Return [X, Y] of the center of cell containing provided text 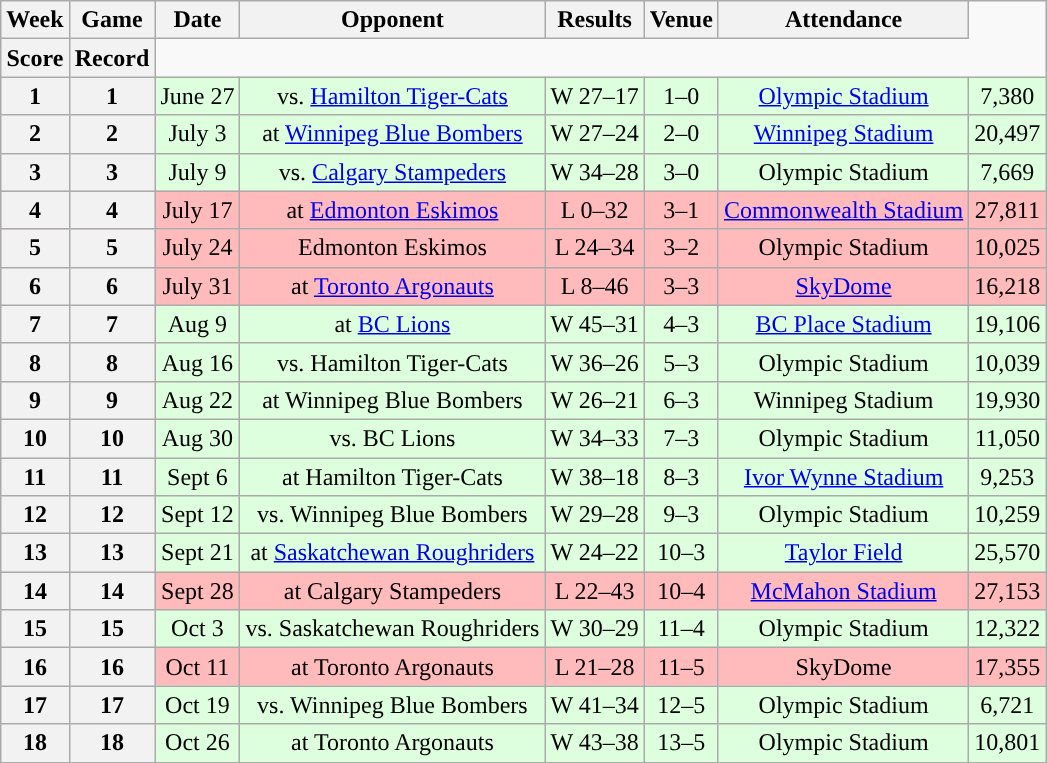
W 34–28 [594, 172]
11,050 [1008, 438]
at Edmonton Eskimos [392, 210]
3–2 [681, 248]
7,380 [1008, 96]
L 0–32 [594, 210]
Aug 9 [198, 324]
Aug 16 [198, 362]
Ivor Wynne Stadium [843, 477]
8–3 [681, 477]
W 38–18 [594, 477]
Date [198, 20]
16,218 [1008, 286]
vs. Saskatchewan Roughriders [392, 629]
L 24–34 [594, 248]
Sept 21 [198, 553]
L 8–46 [594, 286]
27,153 [1008, 591]
W 24–22 [594, 553]
July 31 [198, 286]
19,930 [1008, 400]
10–4 [681, 591]
McMahon Stadium [843, 591]
Opponent [392, 20]
L 22–43 [594, 591]
W 45–31 [594, 324]
Edmonton Eskimos [392, 248]
20,497 [1008, 134]
11–4 [681, 629]
Commonwealth Stadium [843, 210]
Taylor Field [843, 553]
Aug 22 [198, 400]
12,322 [1008, 629]
W 43–38 [594, 743]
Aug 30 [198, 438]
6,721 [1008, 705]
10,025 [1008, 248]
6–3 [681, 400]
Week [35, 20]
5–3 [681, 362]
9–3 [681, 515]
7–3 [681, 438]
27,811 [1008, 210]
Attendance [843, 20]
vs. Calgary Stampeders [392, 172]
Sept 6 [198, 477]
9,253 [1008, 477]
17,355 [1008, 667]
W 29–28 [594, 515]
19,106 [1008, 324]
Game [112, 20]
July 3 [198, 134]
10–3 [681, 553]
W 41–34 [594, 705]
at Saskatchewan Roughriders [392, 553]
Oct 11 [198, 667]
10,801 [1008, 743]
at Hamilton Tiger-Cats [392, 477]
L 21–28 [594, 667]
3–3 [681, 286]
Results [594, 20]
W 27–17 [594, 96]
July 9 [198, 172]
W 36–26 [594, 362]
10,039 [1008, 362]
at BC Lions [392, 324]
vs. BC Lions [392, 438]
June 27 [198, 96]
12–5 [681, 705]
July 17 [198, 210]
W 26–21 [594, 400]
at Calgary Stampeders [392, 591]
1–0 [681, 96]
Oct 3 [198, 629]
2–0 [681, 134]
W 34–33 [594, 438]
13–5 [681, 743]
July 24 [198, 248]
Oct 19 [198, 705]
Oct 26 [198, 743]
Venue [681, 20]
W 30–29 [594, 629]
7,669 [1008, 172]
W 27–24 [594, 134]
BC Place Stadium [843, 324]
Record [112, 58]
Sept 28 [198, 591]
Sept 12 [198, 515]
3–1 [681, 210]
10,259 [1008, 515]
25,570 [1008, 553]
4–3 [681, 324]
3–0 [681, 172]
Score [35, 58]
11–5 [681, 667]
